Return the (x, y) coordinate for the center point of the cell that contains the specified text.  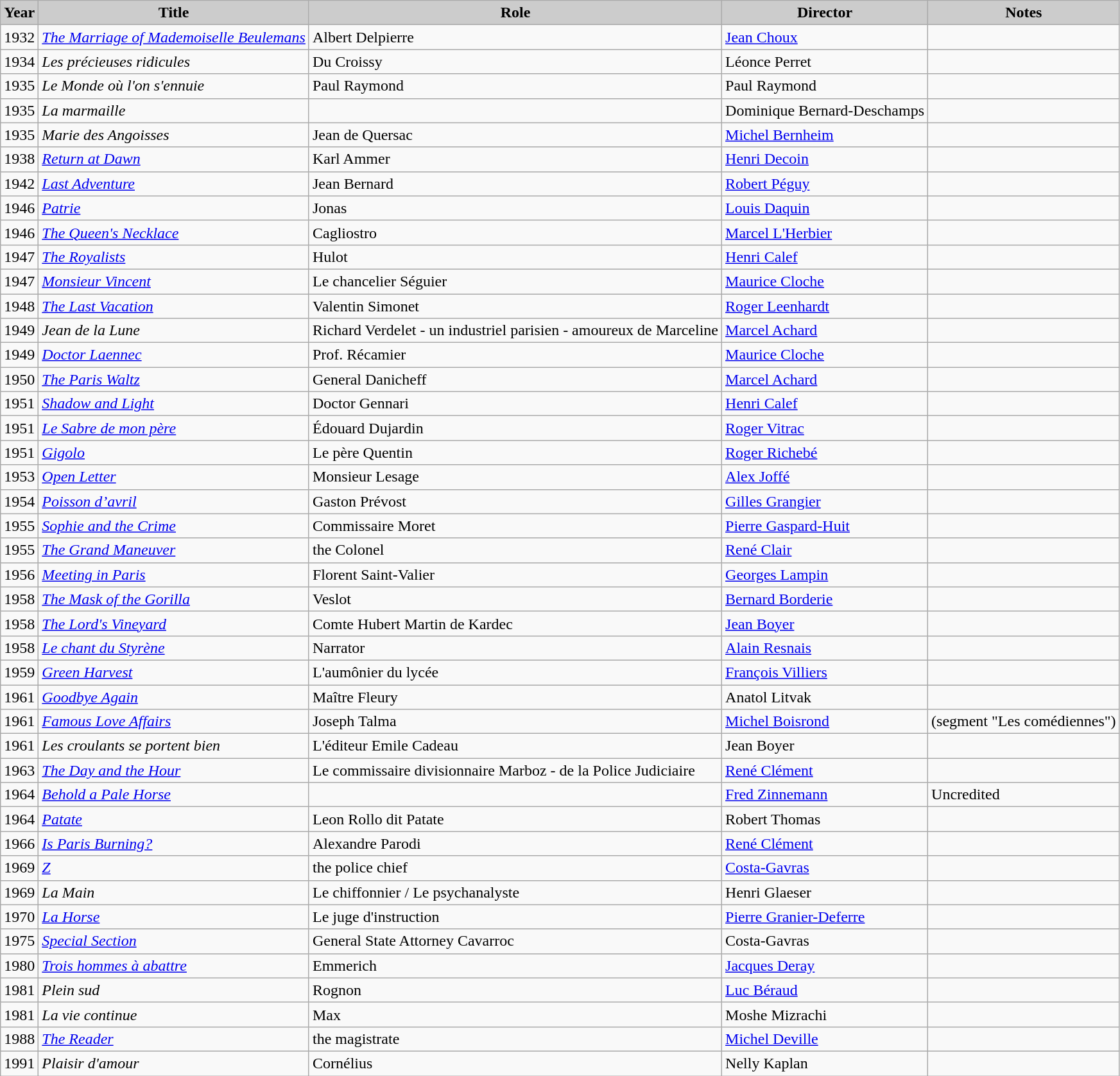
Jean de la Lune (174, 331)
Le Sabre de mon père (174, 428)
1991 (19, 1063)
The Marriage of Mademoiselle Beulemans (174, 37)
Pierre Gaspard-Huit (825, 526)
Comte Hubert Martin de Kardec (515, 623)
Roger Richebé (825, 453)
General State Attorney Cavarroc (515, 941)
The Queen's Necklace (174, 232)
Les précieuses ridicules (174, 62)
Year (19, 13)
Veslot (515, 599)
Dominique Bernard-Deschamps (825, 110)
1954 (19, 501)
Florent Saint-Valier (515, 575)
Leon Rollo dit Patate (515, 819)
Patate (174, 819)
Du Croissy (515, 62)
Le commissaire divisionnaire Marboz - de la Police Judiciaire (515, 770)
1966 (19, 844)
Jacques Deray (825, 966)
1950 (19, 379)
Shadow and Light (174, 404)
Karl Ammer (515, 159)
Alex Joffé (825, 477)
Doctor Laennec (174, 355)
Luc Béraud (825, 990)
Max (515, 1014)
the police chief (515, 868)
Robert Péguy (825, 184)
Monsieur Lesage (515, 477)
Michel Bernheim (825, 135)
1970 (19, 917)
(segment "Les comédiennes") (1024, 722)
Albert Delpierre (515, 37)
Léonce Perret (825, 62)
1980 (19, 966)
1959 (19, 672)
Uncredited (1024, 795)
Georges Lampin (825, 575)
L'éditeur Emile Cadeau (515, 746)
the magistrate (515, 1039)
Open Letter (174, 477)
Joseph Talma (515, 722)
Jean de Quersac (515, 135)
Maître Fleury (515, 697)
Valentin Simonet (515, 306)
L'aumônier du lycée (515, 672)
Famous Love Affairs (174, 722)
Emmerich (515, 966)
1963 (19, 770)
Robert Thomas (825, 819)
Hulot (515, 257)
Anatol Litvak (825, 697)
Is Paris Burning? (174, 844)
1938 (19, 159)
Meeting in Paris (174, 575)
Jean Choux (825, 37)
René Clair (825, 550)
The Reader (174, 1039)
Gigolo (174, 453)
The Lord's Vineyard (174, 623)
Le Monde où l'on s'ennuie (174, 86)
The Royalists (174, 257)
Last Adventure (174, 184)
Patrie (174, 208)
Roger Vitrac (825, 428)
Narrator (515, 648)
Gaston Prévost (515, 501)
Michel Deville (825, 1039)
Doctor Gennari (515, 404)
Jean Bernard (515, 184)
La Horse (174, 917)
1975 (19, 941)
Behold a Pale Horse (174, 795)
Return at Dawn (174, 159)
Michel Boisrond (825, 722)
Le chancelier Séguier (515, 281)
Bernard Borderie (825, 599)
Trois hommes à abattre (174, 966)
Rognon (515, 990)
Cornélius (515, 1063)
Le chant du Styrène (174, 648)
Special Section (174, 941)
The Day and the Hour (174, 770)
Commissaire Moret (515, 526)
Title (174, 13)
Marcel L'Herbier (825, 232)
1953 (19, 477)
Nelly Kaplan (825, 1063)
Henri Decoin (825, 159)
1988 (19, 1039)
Le juge d'instruction (515, 917)
Prof. Récamier (515, 355)
Les croulants se portent bien (174, 746)
1942 (19, 184)
Richard Verdelet - un industriel parisien - amoureux de Marceline (515, 331)
Moshe Mizrachi (825, 1014)
Roger Leenhardt (825, 306)
Green Harvest (174, 672)
Alexandre Parodi (515, 844)
1934 (19, 62)
Cagliostro (515, 232)
Alain Resnais (825, 648)
La marmaille (174, 110)
General Danicheff (515, 379)
Henri Glaeser (825, 892)
Plaisir d'amour (174, 1063)
Édouard Dujardin (515, 428)
The Paris Waltz (174, 379)
Gilles Grangier (825, 501)
La vie continue (174, 1014)
The Last Vacation (174, 306)
1948 (19, 306)
1932 (19, 37)
1956 (19, 575)
Monsieur Vincent (174, 281)
The Grand Maneuver (174, 550)
François Villiers (825, 672)
Z (174, 868)
Louis Daquin (825, 208)
Le père Quentin (515, 453)
Poisson d’avril (174, 501)
Goodbye Again (174, 697)
Plein sud (174, 990)
Director (825, 13)
Sophie and the Crime (174, 526)
La Main (174, 892)
Pierre Granier-Deferre (825, 917)
Le chiffonnier / Le psychanalyste (515, 892)
Marie des Angoisses (174, 135)
The Mask of the Gorilla (174, 599)
Jonas (515, 208)
Role (515, 13)
Notes (1024, 13)
the Colonel (515, 550)
Fred Zinnemann (825, 795)
